Extract the (x, y) coordinate from the center of the cell holding the provided text.  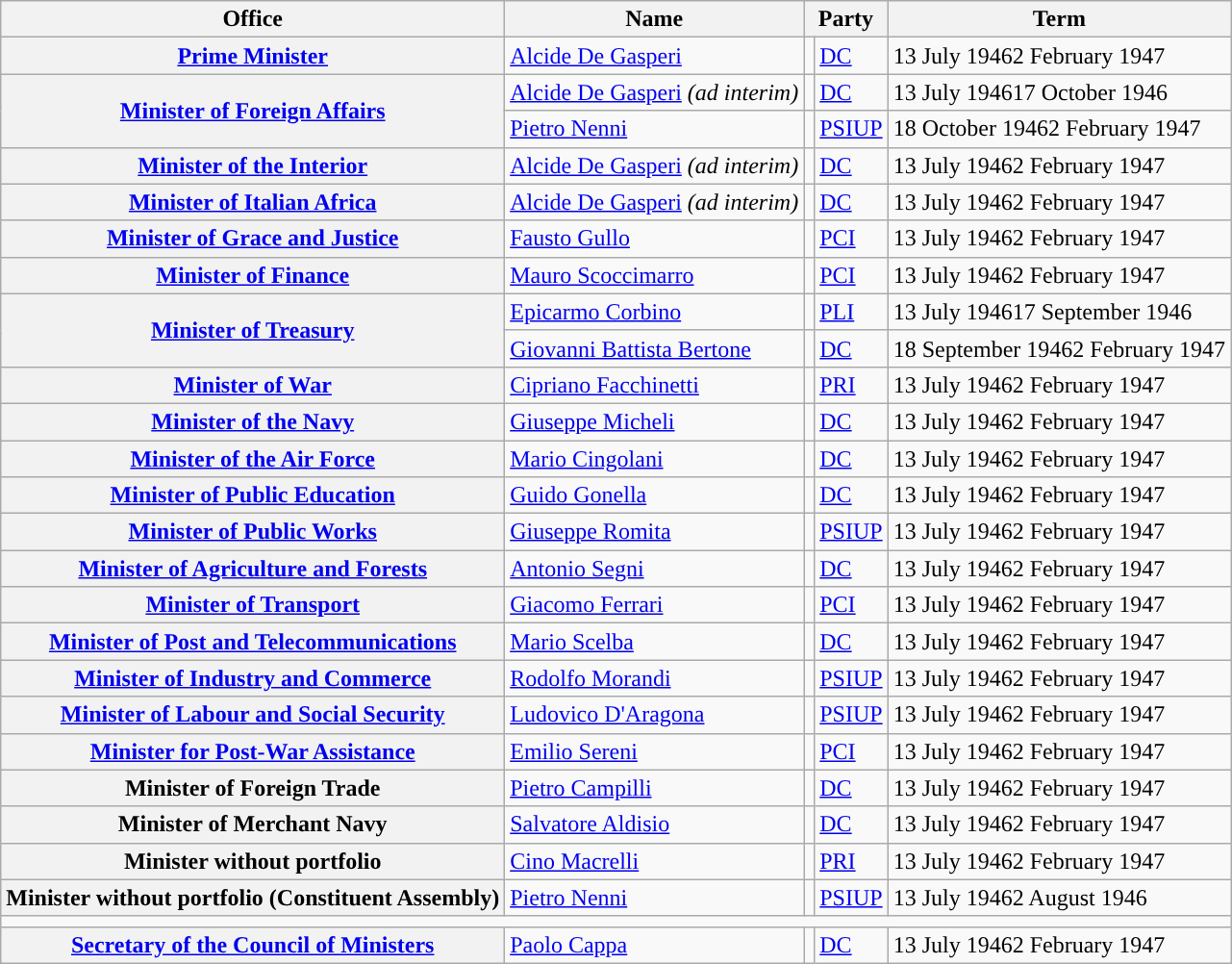
Minister of Italian Africa (253, 202)
18 October 19462 February 1947 (1059, 129)
Minister of the Air Force (253, 459)
Giovanni Battista Bertone (654, 348)
Minister of Industry and Commerce (253, 678)
Minister of Foreign Affairs (253, 111)
Emilio Sereni (654, 751)
Minister of Merchant Navy (253, 824)
Minister of Public Works (253, 532)
Rodolfo Morandi (654, 678)
Paolo Cappa (654, 945)
Epicarmo Corbino (654, 312)
Guido Gonella (654, 495)
Mario Cingolani (654, 459)
PLI (851, 312)
Minister of the Navy (253, 421)
Term (1059, 19)
Name (654, 19)
Party (846, 19)
Minister without portfolio (Constituent Assembly) (253, 898)
Minister of Labour and Social Security (253, 715)
Ludovico D'Aragona (654, 715)
13 July 19462 August 1946 (1059, 898)
Minister of Grace and Justice (253, 239)
Minister of Agriculture and Forests (253, 569)
Giacomo Ferrari (654, 605)
Minister of Public Education (253, 495)
18 September 19462 February 1947 (1059, 348)
Mario Scelba (654, 642)
Minister of Post and Telecommunications (253, 642)
Office (253, 19)
Minister of the Interior (253, 165)
Minister of Treasury (253, 330)
Minister of Finance (253, 275)
Minister without portfolio (253, 861)
Giuseppe Micheli (654, 421)
Minister for Post-War Assistance (253, 751)
Minister of War (253, 385)
Fausto Gullo (654, 239)
Antonio Segni (654, 569)
13 July 194617 September 1946 (1059, 312)
Prime Minister (253, 56)
Pietro Campilli (654, 788)
Alcide De Gasperi (654, 56)
Secretary of the Council of Ministers (253, 945)
Giuseppe Romita (654, 532)
Salvatore Aldisio (654, 824)
Cipriano Facchinetti (654, 385)
Minister of Transport (253, 605)
Minister of Foreign Trade (253, 788)
Mauro Scoccimarro (654, 275)
Cino Macrelli (654, 861)
13 July 194617 October 1946 (1059, 92)
